Return (X, Y) of the center of cell containing provided text 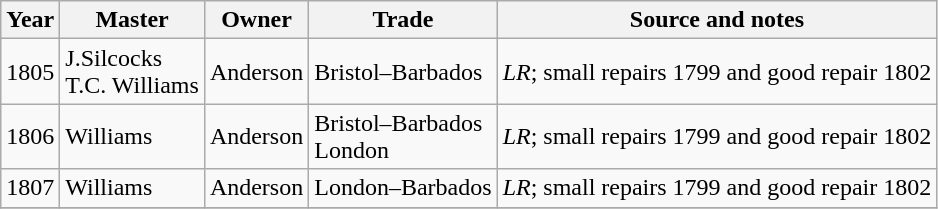
Bristol–Barbados (403, 72)
Owner (256, 20)
1805 (30, 72)
1806 (30, 136)
London–Barbados (403, 188)
Year (30, 20)
Bristol–BarbadosLondon (403, 136)
J.SilcocksT.C. Williams (132, 72)
1807 (30, 188)
Master (132, 20)
Source and notes (717, 20)
Trade (403, 20)
